Determine the [x, y] coordinate at the center of the cell enclosing the given text.  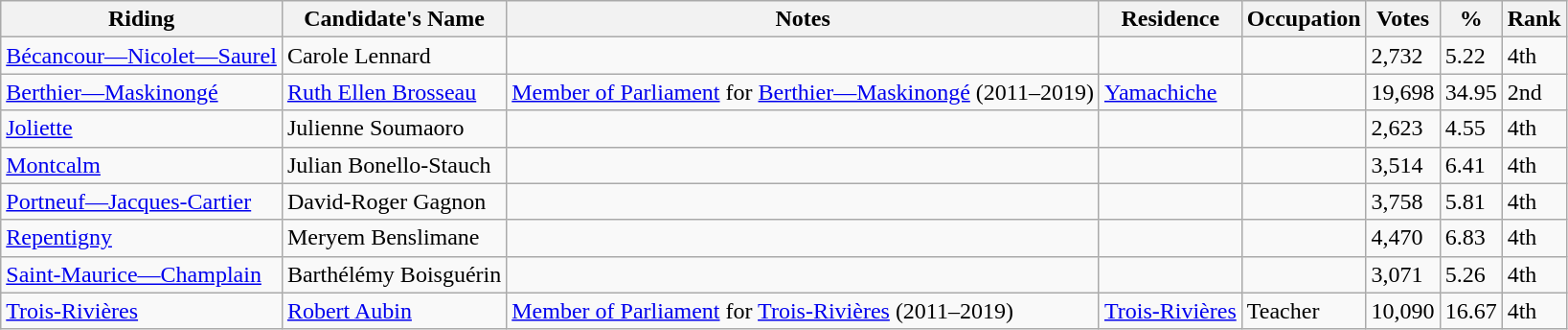
2nd [1534, 92]
Riding [142, 19]
Montcalm [142, 165]
10,090 [1402, 311]
Joliette [142, 129]
Meryem Benslimane [394, 238]
Barthélémy Boisguérin [394, 274]
Repentigny [142, 238]
Julienne Soumaoro [394, 129]
Votes [1402, 19]
Occupation [1304, 19]
Yamachiche [1170, 92]
3,758 [1402, 201]
5.81 [1471, 201]
Residence [1170, 19]
Rank [1534, 19]
Portneuf—Jacques-Cartier [142, 201]
6.41 [1471, 165]
34.95 [1471, 92]
3,071 [1402, 274]
Member of Parliament for Berthier—Maskinongé (2011–2019) [803, 92]
6.83 [1471, 238]
5.22 [1471, 56]
5.26 [1471, 274]
4.55 [1471, 129]
Saint-Maurice—Champlain [142, 274]
David-Roger Gagnon [394, 201]
3,514 [1402, 165]
Notes [803, 19]
16.67 [1471, 311]
Teacher [1304, 311]
% [1471, 19]
19,698 [1402, 92]
Member of Parliament for Trois-Rivières (2011–2019) [803, 311]
4,470 [1402, 238]
Julian Bonello-Stauch [394, 165]
Ruth Ellen Brosseau [394, 92]
Candidate's Name [394, 19]
Berthier—Maskinongé [142, 92]
2,732 [1402, 56]
Carole Lennard [394, 56]
Bécancour—Nicolet—Saurel [142, 56]
2,623 [1402, 129]
Robert Aubin [394, 311]
